Extract the [x, y] coordinate from the center of the cell holding the provided text.  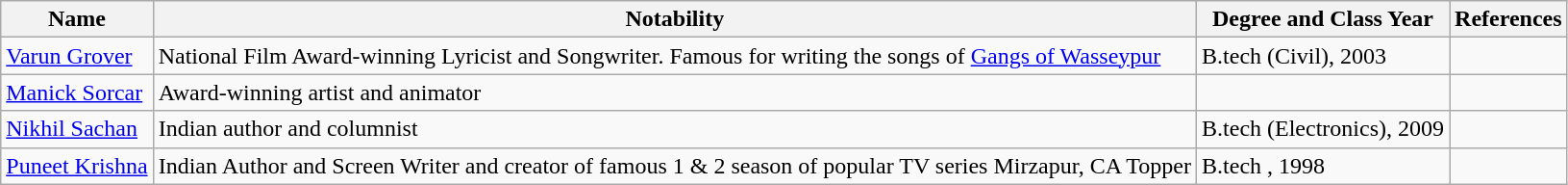
B.tech , 1998 [1323, 166]
B.tech (Civil), 2003 [1323, 56]
Name [77, 19]
Puneet Krishna [77, 166]
Award-winning artist and animator [675, 92]
References [1509, 19]
Varun Grover [77, 56]
Indian Author and Screen Writer and creator of famous 1 & 2 season of popular TV series Mirzapur, CA Topper [675, 166]
Degree and Class Year [1323, 19]
Indian author and columnist [675, 129]
Notability [675, 19]
Nikhil Sachan [77, 129]
B.tech (Electronics), 2009 [1323, 129]
Manick Sorcar [77, 92]
National Film Award-winning Lyricist and Songwriter. Famous for writing the songs of Gangs of Wasseypur [675, 56]
